Capture the cell that displays the provided text and extract its (X, Y) central coordinate. 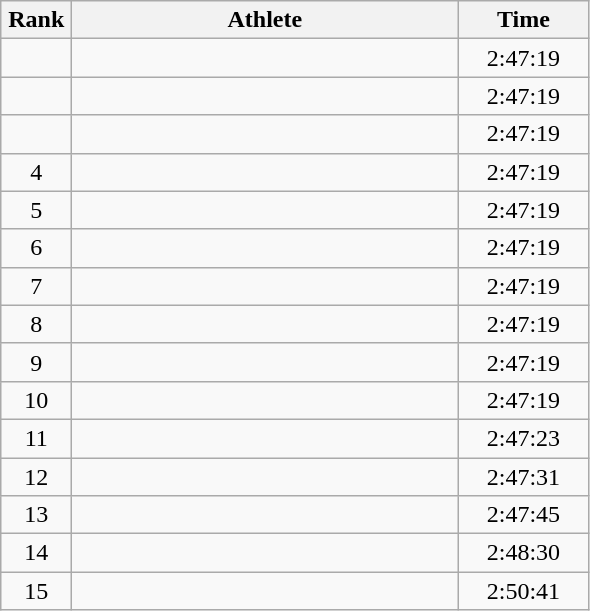
2:48:30 (524, 553)
8 (36, 324)
14 (36, 553)
2:47:23 (524, 438)
6 (36, 248)
15 (36, 591)
2:50:41 (524, 591)
12 (36, 477)
2:47:31 (524, 477)
Rank (36, 20)
5 (36, 210)
10 (36, 400)
2:47:45 (524, 515)
7 (36, 286)
Time (524, 20)
9 (36, 362)
11 (36, 438)
4 (36, 172)
Athlete (265, 20)
13 (36, 515)
